Scan for the cell matching the given text and deliver its [X, Y] coordinate at center. 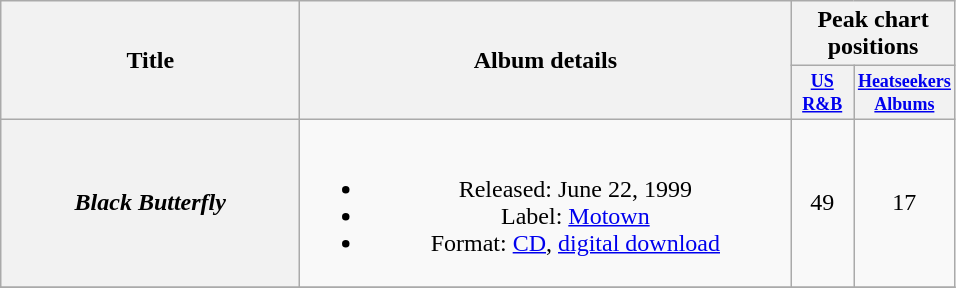
Black Butterfly [150, 202]
17 [905, 202]
Released: June 22, 1999Label: MotownFormat: CD, digital download [546, 202]
49 [822, 202]
Peak chart positions [873, 34]
US R&B [822, 93]
Album details [546, 60]
Heatseekers Albums [905, 93]
Title [150, 60]
